Provide the [X, Y] coordinate of the cell's center where the given text is located.  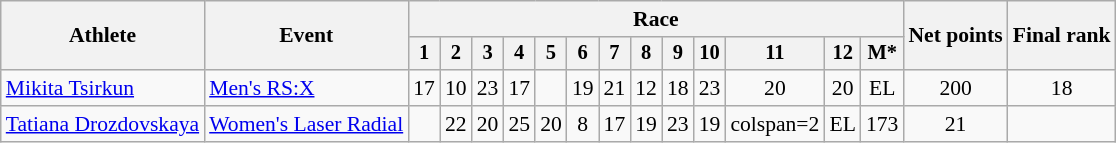
5 [551, 54]
Mikita Tsirkun [102, 88]
Women's Laser Radial [306, 124]
Race [656, 19]
Event [306, 36]
7 [615, 54]
1 [424, 54]
M* [882, 54]
11 [774, 54]
3 [488, 54]
6 [583, 54]
173 [882, 124]
Athlete [102, 36]
2 [456, 54]
Men's RS:X [306, 88]
25 [519, 124]
9 [678, 54]
Tatiana Drozdovskaya [102, 124]
colspan=2 [774, 124]
200 [955, 88]
Net points [955, 36]
Final rank [1062, 36]
4 [519, 54]
22 [456, 124]
